Search for the cell housing the specified text and yield its (x, y) center coordinate. 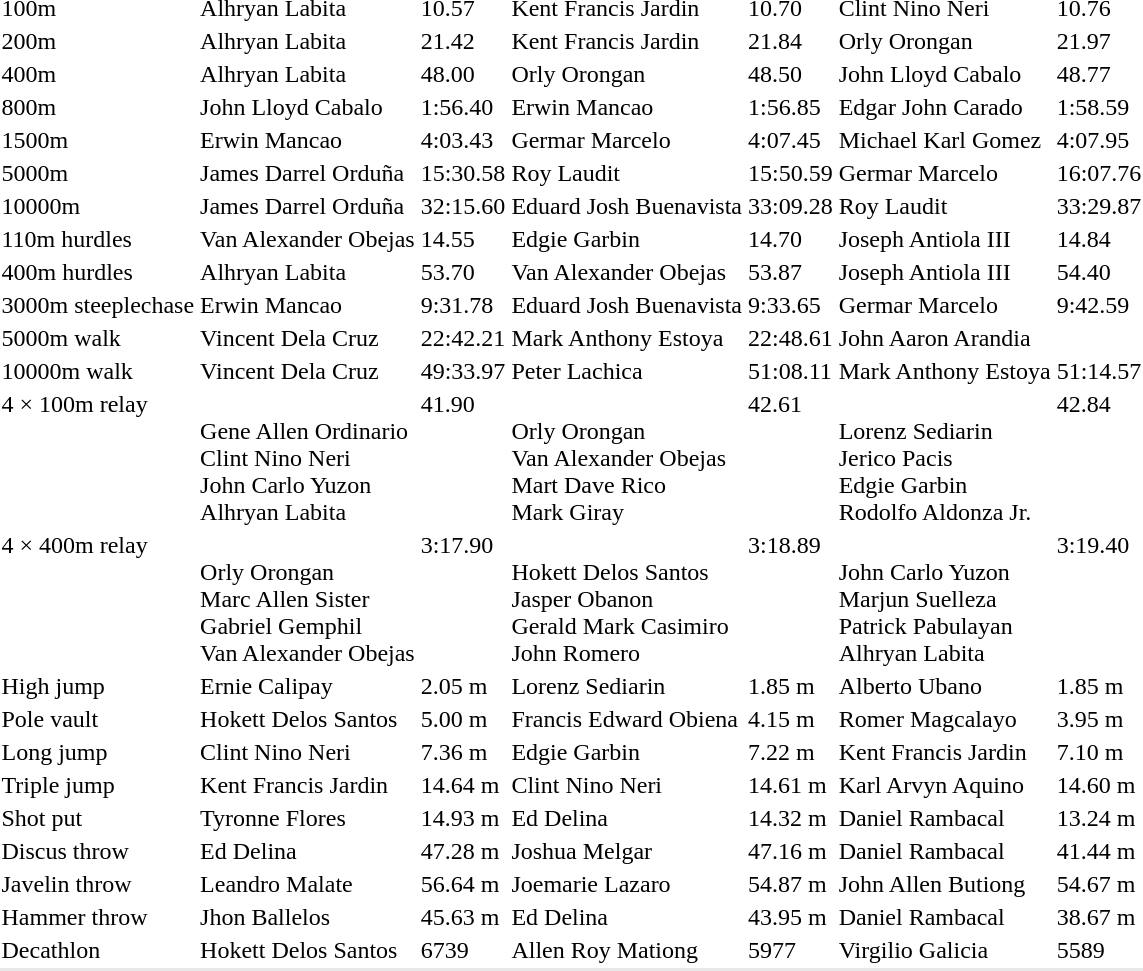
1:56.85 (791, 107)
4:03.43 (463, 140)
Orly OronganMarc Allen SisterGabriel GemphilVan Alexander Obejas (308, 599)
10000m walk (98, 371)
48.77 (1099, 74)
4 × 100m relay (98, 458)
800m (98, 107)
4.15 m (791, 719)
5000m walk (98, 338)
7.36 m (463, 752)
42.84 (1099, 458)
400m (98, 74)
Romer Magcalayo (944, 719)
Javelin throw (98, 884)
3000m steeplechase (98, 305)
21.97 (1099, 41)
3:17.90 (463, 599)
Leandro Malate (308, 884)
Michael Karl Gomez (944, 140)
43.95 m (791, 917)
14.61 m (791, 785)
9:31.78 (463, 305)
4:07.95 (1099, 140)
Ernie Calipay (308, 686)
41.90 (463, 458)
22:42.21 (463, 338)
7.22 m (791, 752)
33:09.28 (791, 206)
53.70 (463, 272)
54.87 m (791, 884)
Tyronne Flores (308, 818)
Joemarie Lazaro (627, 884)
22:48.61 (791, 338)
Shot put (98, 818)
3:19.40 (1099, 599)
53.87 (791, 272)
Joshua Melgar (627, 851)
14.64 m (463, 785)
14.70 (791, 239)
45.63 m (463, 917)
John Aaron Arandia (944, 338)
Edgar John Carado (944, 107)
15:50.59 (791, 173)
Triple jump (98, 785)
Gene Allen OrdinarioClint Nino NeriJohn Carlo YuzonAlhryan Labita (308, 458)
41.44 m (1099, 851)
1500m (98, 140)
4 × 400m relay (98, 599)
14.93 m (463, 818)
5977 (791, 950)
110m hurdles (98, 239)
Alberto Ubano (944, 686)
John Allen Butiong (944, 884)
9:33.65 (791, 305)
Long jump (98, 752)
5.00 m (463, 719)
1:58.59 (1099, 107)
7.10 m (1099, 752)
Allen Roy Mationg (627, 950)
38.67 m (1099, 917)
Lorenz Sediarin (627, 686)
Discus throw (98, 851)
4:07.45 (791, 140)
14.84 (1099, 239)
14.32 m (791, 818)
Karl Arvyn Aquino (944, 785)
10000m (98, 206)
Pole vault (98, 719)
5589 (1099, 950)
51:08.11 (791, 371)
47.28 m (463, 851)
Decathlon (98, 950)
Lorenz SediarinJerico PacisEdgie GarbinRodolfo Aldonza Jr. (944, 458)
21.42 (463, 41)
42.61 (791, 458)
16:07.76 (1099, 173)
51:14.57 (1099, 371)
13.24 m (1099, 818)
Virgilio Galicia (944, 950)
49:33.97 (463, 371)
Peter Lachica (627, 371)
2.05 m (463, 686)
200m (98, 41)
32:15.60 (463, 206)
High jump (98, 686)
Francis Edward Obiena (627, 719)
15:30.58 (463, 173)
48.00 (463, 74)
33:29.87 (1099, 206)
21.84 (791, 41)
56.64 m (463, 884)
Orly OronganVan Alexander ObejasMart Dave RicoMark Giray (627, 458)
54.40 (1099, 272)
9:42.59 (1099, 305)
John Carlo YuzonMarjun SuellezaPatrick PabulayanAlhryan Labita (944, 599)
48.50 (791, 74)
14.55 (463, 239)
3.95 m (1099, 719)
47.16 m (791, 851)
1:56.40 (463, 107)
5000m (98, 173)
Hammer throw (98, 917)
Jhon Ballelos (308, 917)
400m hurdles (98, 272)
14.60 m (1099, 785)
6739 (463, 950)
54.67 m (1099, 884)
Hokett Delos SantosJasper ObanonGerald Mark CasimiroJohn Romero (627, 599)
3:18.89 (791, 599)
